From the cell containing the given text, extract its center point as (X, Y) coordinate. 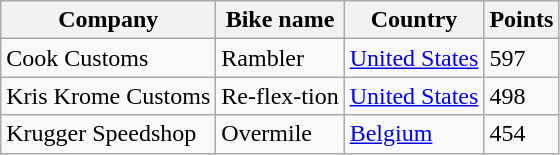
Re-flex-tion (280, 96)
Points (522, 20)
Krugger Speedshop (108, 134)
Company (108, 20)
Overmile (280, 134)
Bike name (280, 20)
498 (522, 96)
Rambler (280, 58)
597 (522, 58)
Cook Customs (108, 58)
Country (414, 20)
Belgium (414, 134)
454 (522, 134)
Kris Krome Customs (108, 96)
